Output the (X, Y) coordinate of the center of the cell containing the given text.  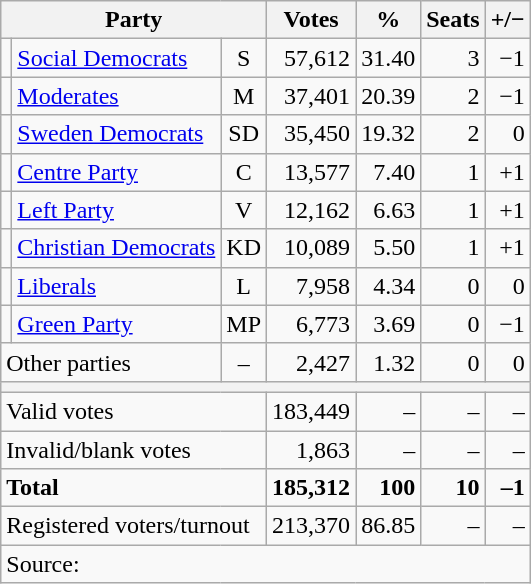
SD (244, 134)
Left Party (116, 210)
Other parties (111, 362)
Liberals (116, 286)
35,450 (312, 134)
+/− (508, 20)
Registered voters/turnout (134, 526)
% (388, 20)
Green Party (116, 324)
7,958 (312, 286)
L (244, 286)
6.63 (388, 210)
Social Democrats (116, 58)
3.69 (388, 324)
3 (453, 58)
Centre Party (116, 172)
5.50 (388, 248)
1,863 (312, 449)
12,162 (312, 210)
10 (453, 488)
100 (388, 488)
7.40 (388, 172)
S (244, 58)
Sweden Democrats (116, 134)
–1 (508, 488)
C (244, 172)
20.39 (388, 96)
Party (134, 20)
2,427 (312, 362)
213,370 (312, 526)
Seats (453, 20)
Moderates (116, 96)
M (244, 96)
31.40 (388, 58)
Total (134, 488)
1.32 (388, 362)
13,577 (312, 172)
86.85 (388, 526)
V (244, 210)
6,773 (312, 324)
Valid votes (134, 411)
183,449 (312, 411)
10,089 (312, 248)
19.32 (388, 134)
Source: (266, 564)
185,312 (312, 488)
Votes (312, 20)
KD (244, 248)
Christian Democrats (116, 248)
Invalid/blank votes (134, 449)
37,401 (312, 96)
57,612 (312, 58)
4.34 (388, 286)
MP (244, 324)
